Extract the (x, y) coordinate from the center of the cell holding the provided text.  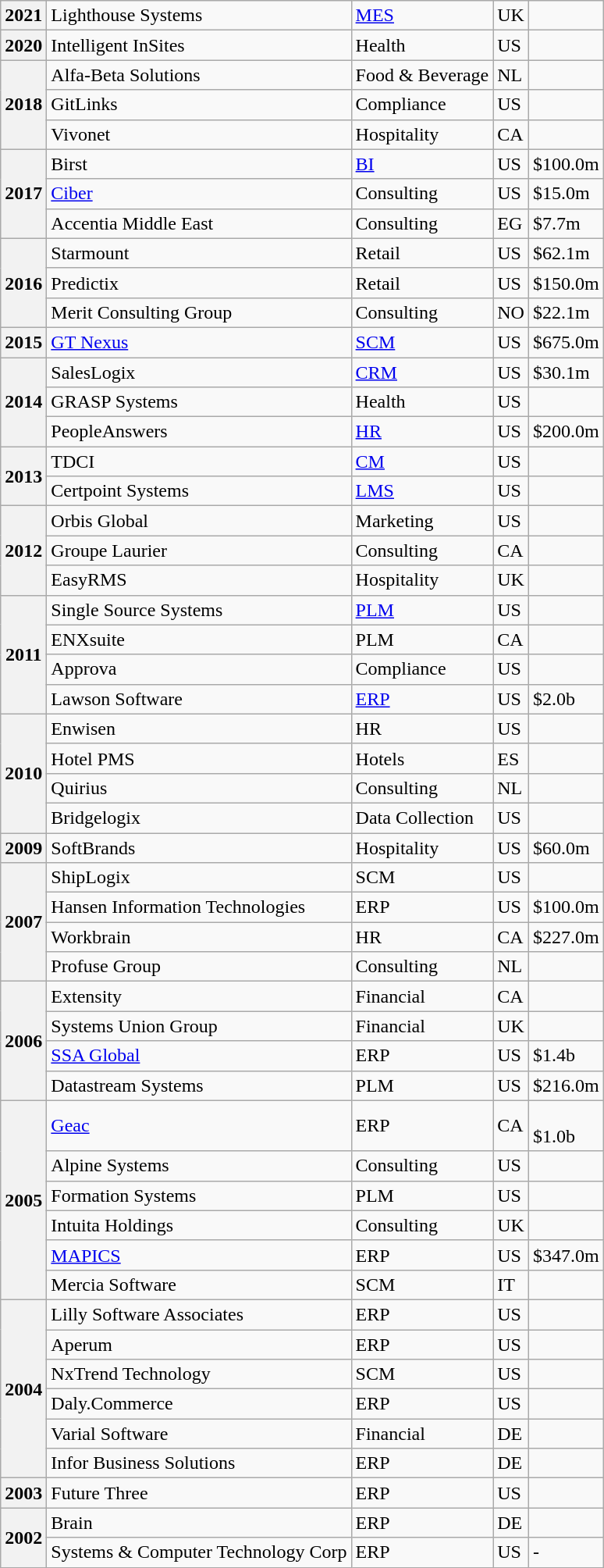
GT Nexus (199, 342)
Formation Systems (199, 1196)
MAPICS (199, 1255)
Lawson Software (199, 699)
Groupe Laurier (199, 551)
Future Three (199, 1493)
- (566, 1552)
$675.0m (566, 342)
2017 (23, 194)
Enwisen (199, 729)
Food & Beverage (422, 75)
$1.0b (566, 1126)
$216.0m (566, 1085)
ES (511, 758)
Quirius (199, 788)
Workbrain (199, 937)
Orbis Global (199, 521)
LMS (422, 491)
Hotel PMS (199, 758)
2014 (23, 402)
$60.0m (566, 847)
Marketing (422, 521)
$7.7m (566, 223)
SSA Global (199, 1056)
Predictix (199, 283)
Starmount­ (199, 253)
SalesLogix (199, 372)
2006 (23, 1041)
NxTrend Technology (199, 1374)
2002 (23, 1538)
2007 (23, 922)
Geac (199, 1126)
Soft­Brands (199, 847)
Vivonet (199, 134)
Alpine Systems (199, 1166)
CRM (422, 372)
$150.0m (566, 283)
BI (422, 164)
Certpoint Systems (199, 491)
2021 (23, 16)
Daly.­Commerce (199, 1404)
ShipLogix (199, 878)
Hansen Information Techno­logies (199, 907)
Mercia Software (199, 1285)
Alfa-Beta Solutions (199, 75)
ENXsuite (199, 640)
Extensity (199, 996)
Lilly Software Associates (199, 1314)
2015 (23, 342)
Data Colle­ction (422, 818)
Ciber (199, 194)
Accentia Middle East (199, 223)
2011 (23, 654)
Brain (199, 1523)
2004 (23, 1388)
Intuita Holdings (199, 1225)
2020 (23, 45)
CM (422, 461)
GitLinks (199, 105)
Datastream Systems (199, 1085)
2012 (23, 551)
$200.0m (566, 432)
Lighthouse Systems (199, 16)
EasyRMS (199, 580)
$22.1m (566, 312)
NO (511, 312)
Systems & Computer Technology Corp (199, 1552)
2005 (23, 1199)
Intelligent InSites (199, 45)
Approva (199, 669)
Hotels (422, 758)
IT (511, 1285)
Profuse Group (199, 967)
$62.1m (566, 253)
Systems Union Group (199, 1026)
TDCI (199, 461)
Aperum (199, 1344)
2009 (23, 847)
Infor Business Solutions (199, 1463)
2010 (23, 773)
GRASP Systems (199, 402)
Birst (199, 164)
MES (422, 16)
2016 (23, 283)
$2.0b (566, 699)
$347.0m (566, 1255)
$15.0m (566, 194)
People­Answers (199, 432)
EG (511, 223)
Bridgelogix (199, 818)
Merit Consulting Group (199, 312)
Single Source Systems (199, 610)
2003 (23, 1493)
$227.0m (566, 937)
$1.4b (566, 1056)
2018 (23, 105)
$30.1m (566, 372)
2013 (23, 476)
Varial Software (199, 1434)
